Return (X, Y) of the center of cell containing provided text 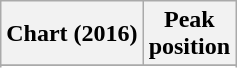
Chart (2016) (72, 34)
Peak position (189, 34)
